Find where the given text appears and provide that cell's center as (X, Y) coordinate. 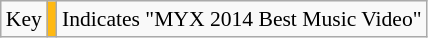
Key (24, 19)
Indicates "MYX 2014 Best Music Video" (242, 19)
